Capture the cell that displays the provided text and extract its (X, Y) central coordinate. 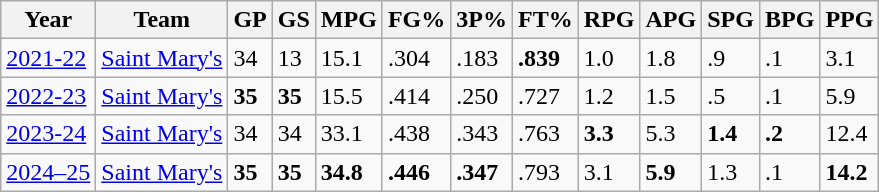
3P% (482, 20)
2021-22 (48, 58)
.438 (416, 134)
2023-24 (48, 134)
RPG (609, 20)
.793 (546, 172)
12.4 (850, 134)
1.4 (731, 134)
FG% (416, 20)
14.2 (850, 172)
FT% (546, 20)
1.5 (671, 96)
15.1 (348, 58)
33.1 (348, 134)
5.3 (671, 134)
2022-23 (48, 96)
.2 (789, 134)
1.0 (609, 58)
34.8 (348, 172)
.5 (731, 96)
1.2 (609, 96)
.183 (482, 58)
.414 (416, 96)
Year (48, 20)
13 (294, 58)
PPG (850, 20)
GP (250, 20)
SPG (731, 20)
.763 (546, 134)
1.8 (671, 58)
APG (671, 20)
.727 (546, 96)
2024–25 (48, 172)
BPG (789, 20)
15.5 (348, 96)
.839 (546, 58)
Team (162, 20)
.304 (416, 58)
.9 (731, 58)
.343 (482, 134)
MPG (348, 20)
GS (294, 20)
3.3 (609, 134)
.250 (482, 96)
.347 (482, 172)
1.3 (731, 172)
.446 (416, 172)
